Locate the cell with the specified text and output its [X, Y] center coordinate. 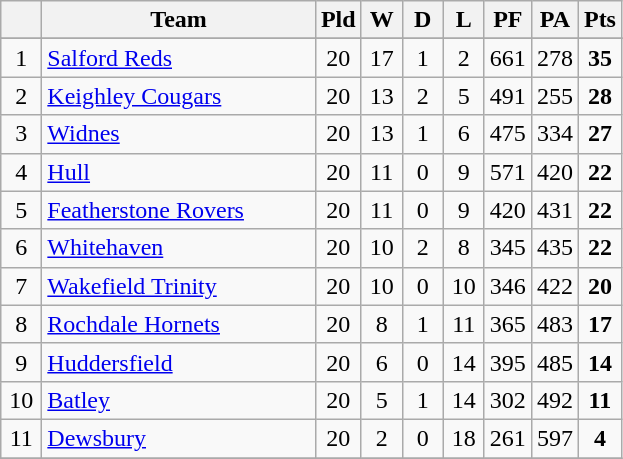
431 [554, 210]
278 [554, 58]
Widnes [179, 134]
Team [179, 20]
Hull [179, 172]
Batley [179, 400]
345 [508, 248]
Pld [338, 20]
Pts [600, 20]
255 [554, 96]
334 [554, 134]
261 [508, 438]
346 [508, 286]
3 [22, 134]
D [422, 20]
365 [508, 324]
483 [554, 324]
Whitehaven [179, 248]
Dewsbury [179, 438]
597 [554, 438]
492 [554, 400]
Featherstone Rovers [179, 210]
571 [508, 172]
395 [508, 362]
27 [600, 134]
35 [600, 58]
7 [22, 286]
475 [508, 134]
28 [600, 96]
Wakefield Trinity [179, 286]
18 [464, 438]
661 [508, 58]
PF [508, 20]
491 [508, 96]
422 [554, 286]
Salford Reds [179, 58]
485 [554, 362]
302 [508, 400]
Rochdale Hornets [179, 324]
PA [554, 20]
Keighley Cougars [179, 96]
W [382, 20]
435 [554, 248]
Huddersfield [179, 362]
L [464, 20]
